Capture the cell that displays the provided text and extract its [x, y] central coordinate. 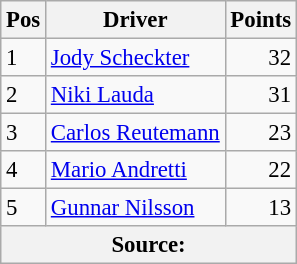
Source: [149, 245]
Pos [24, 20]
5 [24, 208]
Points [260, 20]
Carlos Reutemann [136, 133]
Driver [136, 20]
22 [260, 170]
23 [260, 133]
2 [24, 95]
1 [24, 58]
32 [260, 58]
31 [260, 95]
Jody Scheckter [136, 58]
4 [24, 170]
13 [260, 208]
Niki Lauda [136, 95]
3 [24, 133]
Mario Andretti [136, 170]
Gunnar Nilsson [136, 208]
